Locate the cell with the specified text and output its [X, Y] center coordinate. 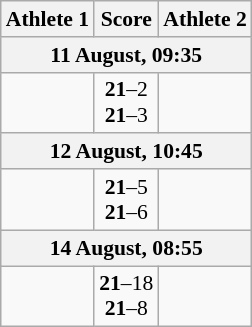
Athlete 2 [204, 19]
Score [126, 19]
21–521–6 [126, 200]
21–221–3 [126, 102]
11 August, 09:35 [126, 55]
21–1821–8 [126, 296]
12 August, 10:45 [126, 152]
Athlete 1 [48, 19]
14 August, 08:55 [126, 248]
